Search for the cell housing the specified text and yield its [X, Y] center coordinate. 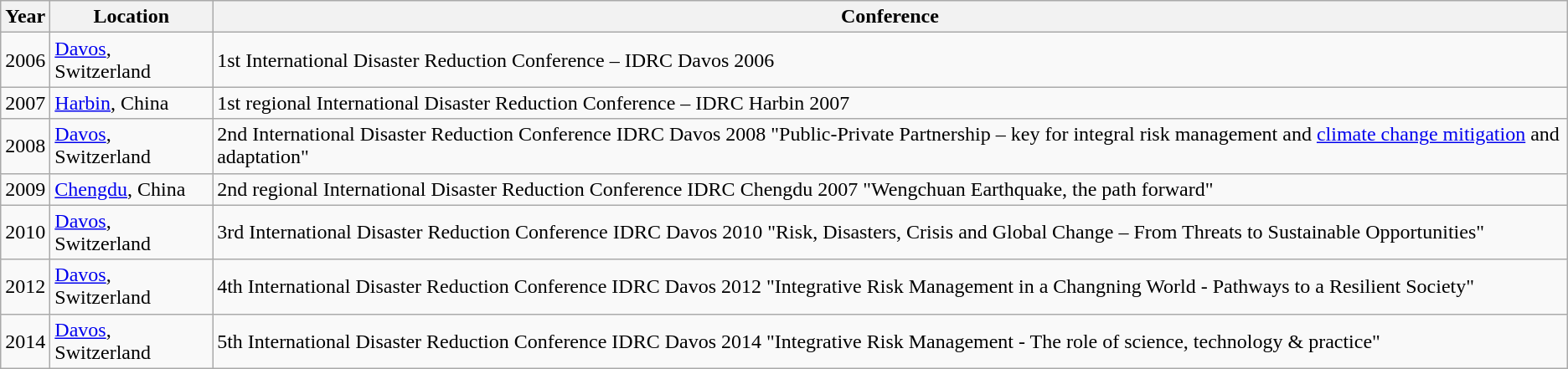
Location [132, 17]
2010 [25, 233]
Conference [890, 17]
4th International Disaster Reduction Conference IDRC Davos 2012 "Integrative Risk Management in a Changning World - Pathways to a Resilient Society" [890, 286]
1st regional International Disaster Reduction Conference – IDRC Harbin 2007 [890, 103]
5th International Disaster Reduction Conference IDRC Davos 2014 "Integrative Risk Management - The role of science, technology & practice" [890, 341]
Harbin, China [132, 103]
2nd regional International Disaster Reduction Conference IDRC Chengdu 2007 "Wengchuan Earthquake, the path forward" [890, 189]
1st International Disaster Reduction Conference – IDRC Davos 2006 [890, 60]
2014 [25, 341]
2007 [25, 103]
2009 [25, 189]
2012 [25, 286]
2008 [25, 146]
Chengdu, China [132, 189]
Year [25, 17]
2006 [25, 60]
